Provide the [X, Y] coordinate of the cell's center where the given text is located.  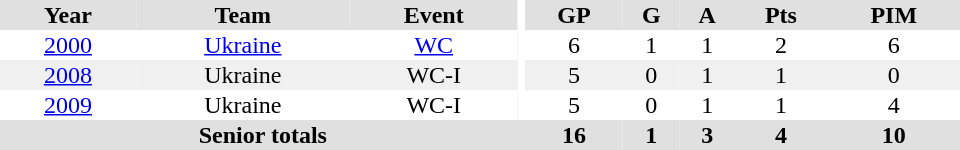
2008 [68, 75]
G [651, 15]
3 [707, 135]
Team [243, 15]
10 [894, 135]
Senior totals [263, 135]
Event [434, 15]
A [707, 15]
Pts [780, 15]
PIM [894, 15]
GP [574, 15]
2009 [68, 105]
16 [574, 135]
2 [780, 45]
2000 [68, 45]
WC [434, 45]
Year [68, 15]
